Scan for the cell matching the given text and deliver its [x, y] coordinate at center. 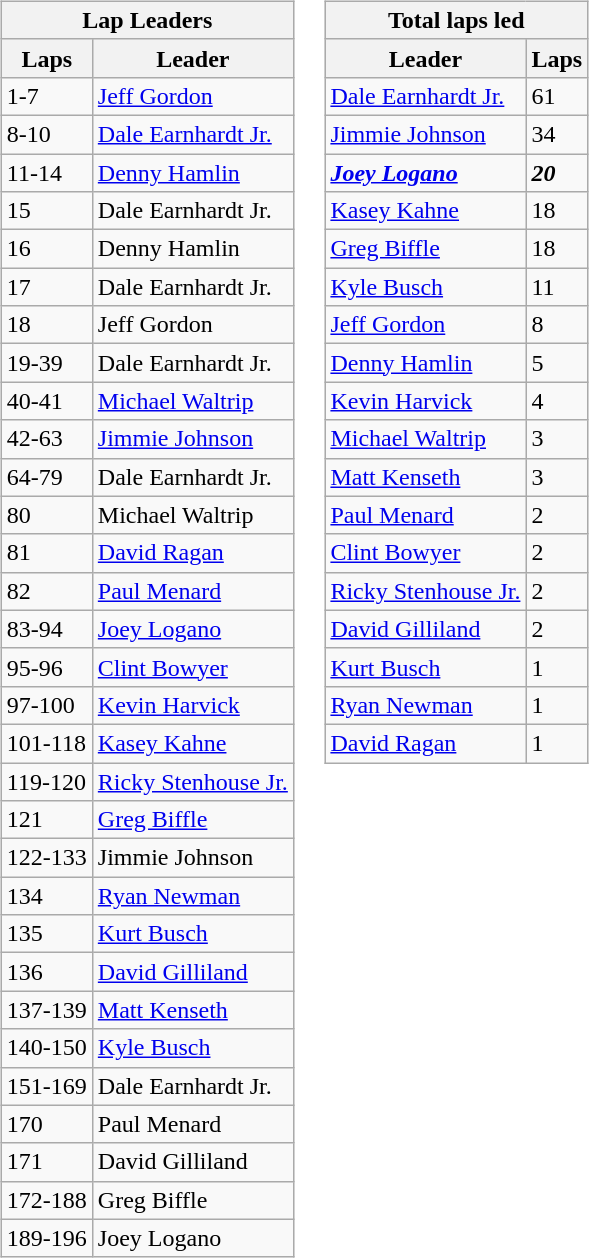
Lap Leaders [147, 20]
119-120 [46, 781]
20 [557, 173]
16 [46, 249]
15 [46, 211]
17 [46, 287]
97-100 [46, 705]
101-118 [46, 743]
11 [557, 287]
151-169 [46, 1086]
83-94 [46, 629]
34 [557, 134]
170 [46, 1124]
80 [46, 515]
95-96 [46, 667]
134 [46, 896]
136 [46, 972]
121 [46, 820]
4 [557, 401]
172-188 [46, 1200]
8 [557, 325]
135 [46, 934]
140-150 [46, 1048]
5 [557, 363]
Total laps led [456, 20]
189-196 [46, 1238]
19-39 [46, 363]
82 [46, 591]
137-139 [46, 1010]
8-10 [46, 134]
40-41 [46, 401]
171 [46, 1162]
81 [46, 553]
61 [557, 96]
122-133 [46, 858]
64-79 [46, 477]
11-14 [46, 173]
1-7 [46, 96]
42-63 [46, 439]
